Return (x, y) of the center of cell containing provided text 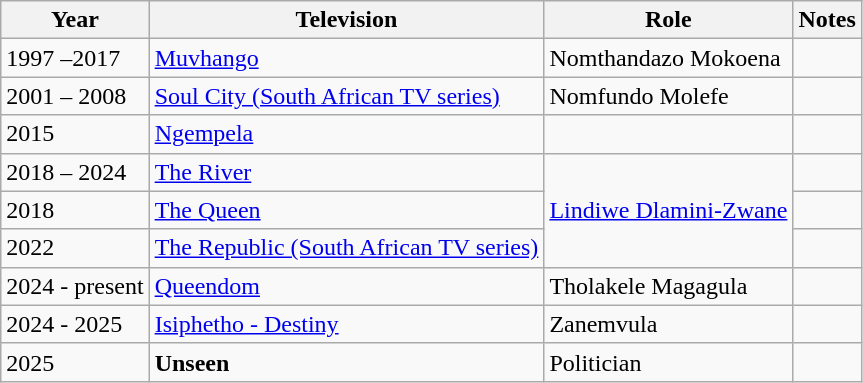
2015 (75, 134)
1997 –2017 (75, 58)
Politician (668, 362)
Notes (827, 20)
Ngempela (346, 134)
Muvhango (346, 58)
Role (668, 20)
Year (75, 20)
2018 – 2024 (75, 172)
Unseen (346, 362)
Zanemvula (668, 324)
The Queen (346, 210)
Lindiwe Dlamini-Zwane (668, 210)
The River (346, 172)
Tholakele Magagula (668, 286)
Queendom (346, 286)
2024 - 2025 (75, 324)
Nomfundo Molefe (668, 96)
Television (346, 20)
2025 (75, 362)
2022 (75, 248)
Isiphetho - Destiny (346, 324)
2001 – 2008 (75, 96)
2024 - present (75, 286)
Soul City (South African TV series) (346, 96)
Nomthandazo Mokoena (668, 58)
The Republic (South African TV series) (346, 248)
2018 (75, 210)
